Find where the given text appears and provide that cell's center as (X, Y) coordinate. 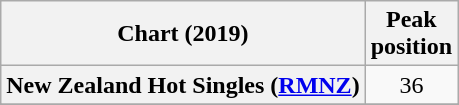
36 (411, 85)
New Zealand Hot Singles (RMNZ) (183, 85)
Chart (2019) (183, 34)
Peakposition (411, 34)
